Extract the [X, Y] coordinate from the center of the cell holding the provided text.  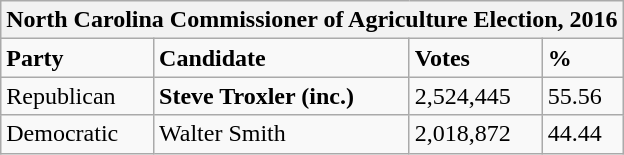
Republican [78, 96]
Democratic [78, 134]
44.44 [582, 134]
% [582, 58]
55.56 [582, 96]
North Carolina Commissioner of Agriculture Election, 2016 [312, 20]
2,524,445 [476, 96]
Party [78, 58]
Votes [476, 58]
2,018,872 [476, 134]
Candidate [282, 58]
Steve Troxler (inc.) [282, 96]
Walter Smith [282, 134]
